Identify which cell holds the provided text, then report its [x, y] central coordinate. 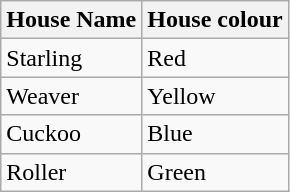
Cuckoo [72, 134]
House Name [72, 20]
House colour [215, 20]
Weaver [72, 96]
Blue [215, 134]
Starling [72, 58]
Red [215, 58]
Yellow [215, 96]
Green [215, 172]
Roller [72, 172]
